Search for the cell housing the specified text and yield its (X, Y) center coordinate. 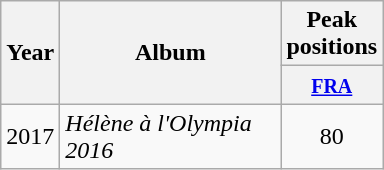
2017 (30, 136)
Hélène à l'Olympia 2016 (170, 136)
FRA (332, 85)
Year (30, 52)
Album (170, 52)
Peak positions (332, 34)
80 (332, 136)
